Extract the (x, y) coordinate from the center of the cell holding the provided text.  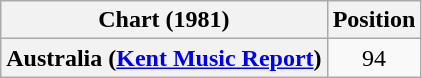
94 (374, 58)
Position (374, 20)
Australia (Kent Music Report) (164, 58)
Chart (1981) (164, 20)
